Provide the (x, y) coordinate of the cell's center where the given text is located.  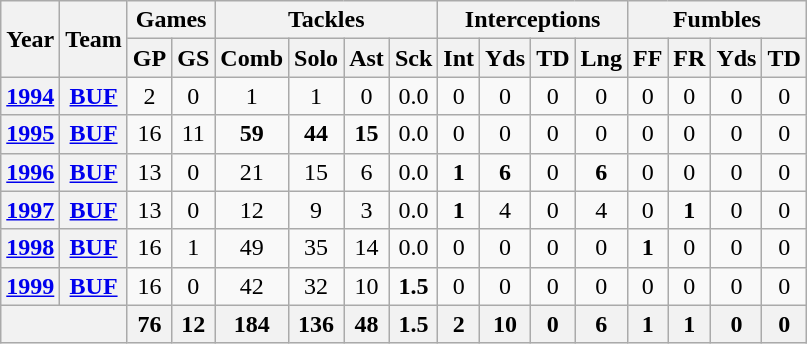
Year (30, 39)
1994 (30, 96)
59 (252, 134)
14 (367, 248)
Lng (601, 58)
Interceptions (533, 20)
Tackles (326, 20)
21 (252, 172)
1996 (30, 172)
Games (170, 20)
Int (459, 58)
76 (149, 324)
GS (194, 58)
44 (316, 134)
Team (94, 39)
136 (316, 324)
1995 (30, 134)
35 (316, 248)
1998 (30, 248)
FF (647, 58)
Ast (367, 58)
1997 (30, 210)
9 (316, 210)
49 (252, 248)
11 (194, 134)
FR (690, 58)
Solo (316, 58)
GP (149, 58)
Comb (252, 58)
184 (252, 324)
48 (367, 324)
32 (316, 286)
1999 (30, 286)
Fumbles (716, 20)
3 (367, 210)
Sck (413, 58)
42 (252, 286)
